From the cell containing the given text, extract its center point as [x, y] coordinate. 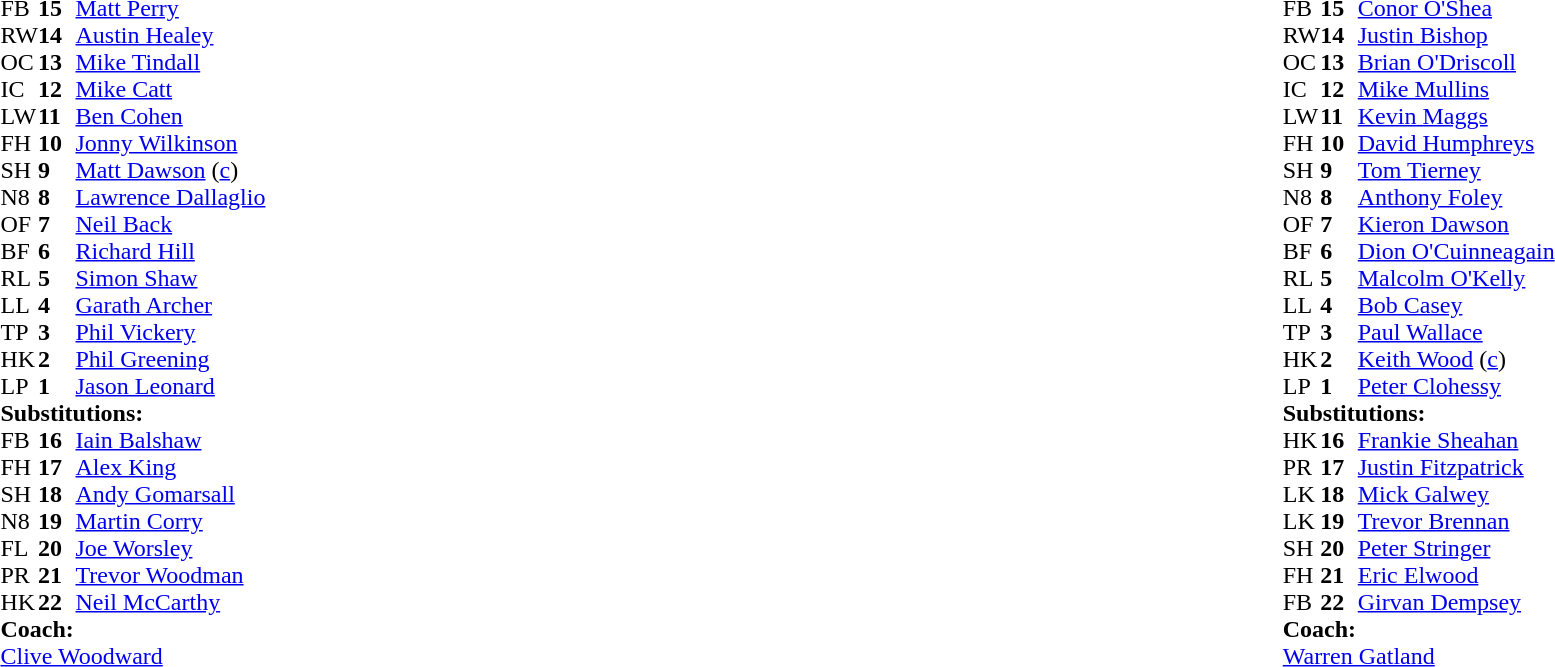
Justin Fitzpatrick [1456, 468]
Neil McCarthy [171, 602]
Garath Archer [171, 306]
Mike Catt [171, 90]
Neil Back [171, 224]
Mick Galwey [1456, 494]
Trevor Woodman [171, 576]
Brian O'Driscoll [1456, 62]
Tom Tierney [1456, 170]
Keith Wood (c) [1456, 360]
Malcolm O'Kelly [1456, 278]
Anthony Foley [1456, 198]
Bob Casey [1456, 306]
Jonny Wilkinson [171, 144]
Phil Greening [171, 360]
Iain Balshaw [171, 440]
Lawrence Dallaglio [171, 198]
Austin Healey [171, 36]
FL [19, 548]
Matt Dawson (c) [171, 170]
Peter Stringer [1456, 548]
Ben Cohen [171, 116]
Richard Hill [171, 252]
Peter Clohessy [1456, 386]
Eric Elwood [1456, 576]
Paul Wallace [1456, 332]
Kieron Dawson [1456, 224]
David Humphreys [1456, 144]
Mike Tindall [171, 62]
Simon Shaw [171, 278]
Jason Leonard [171, 386]
Dion O'Cuinneagain [1456, 252]
Alex King [171, 468]
Joe Worsley [171, 548]
Trevor Brennan [1456, 522]
Girvan Dempsey [1456, 602]
Mike Mullins [1456, 90]
Phil Vickery [171, 332]
Martin Corry [171, 522]
Kevin Maggs [1456, 116]
Andy Gomarsall [171, 494]
Frankie Sheahan [1456, 440]
Justin Bishop [1456, 36]
